Scan for the cell matching the given text and deliver its [x, y] coordinate at center. 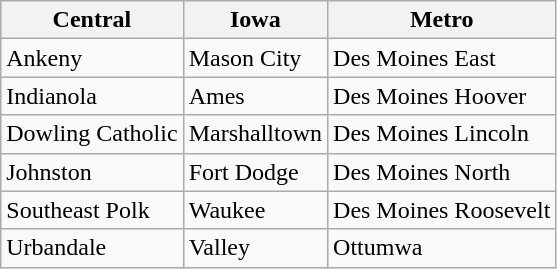
Southeast Polk [92, 210]
Ames [255, 96]
Waukee [255, 210]
Des Moines Roosevelt [442, 210]
Des Moines Hoover [442, 96]
Metro [442, 20]
Indianola [92, 96]
Mason City [255, 58]
Des Moines North [442, 172]
Central [92, 20]
Ottumwa [442, 248]
Urbandale [92, 248]
Ankeny [92, 58]
Dowling Catholic [92, 134]
Fort Dodge [255, 172]
Iowa [255, 20]
Johnston [92, 172]
Des Moines East [442, 58]
Marshalltown [255, 134]
Valley [255, 248]
Des Moines Lincoln [442, 134]
